From the cell containing the given text, extract its center point as (X, Y) coordinate. 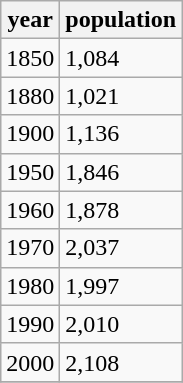
1950 (30, 172)
2,108 (121, 362)
2,010 (121, 324)
year (30, 20)
1990 (30, 324)
1,021 (121, 96)
1980 (30, 286)
1900 (30, 134)
1970 (30, 248)
population (121, 20)
2,037 (121, 248)
2000 (30, 362)
1,997 (121, 286)
1,084 (121, 58)
1850 (30, 58)
1,846 (121, 172)
1880 (30, 96)
1960 (30, 210)
1,878 (121, 210)
1,136 (121, 134)
